Capture the cell that displays the provided text and extract its (X, Y) central coordinate. 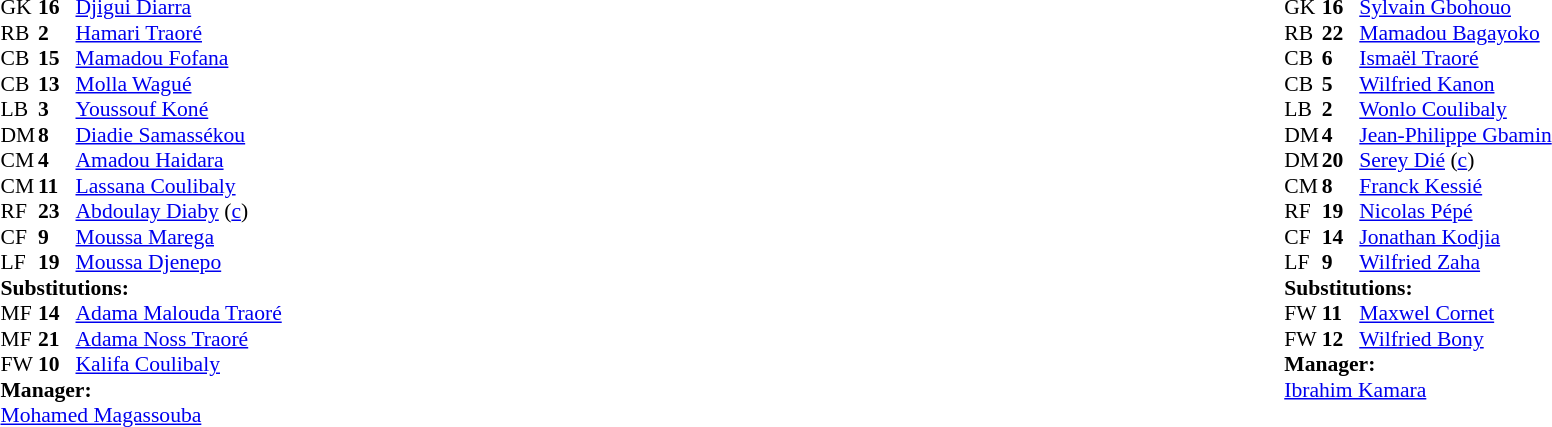
10 (57, 365)
15 (57, 59)
Wilfried Kanon (1455, 84)
Amadou Haidara (179, 161)
Ismaël Traoré (1455, 59)
Mamadou Fofana (179, 59)
Maxwel Cornet (1455, 313)
Adama Noss Traoré (179, 339)
Jean-Philippe Gbamin (1455, 135)
Wonlo Coulibaly (1455, 109)
Lassana Coulibaly (179, 186)
Moussa Djenepo (179, 263)
20 (1341, 161)
Nicolas Pépé (1455, 211)
Moussa Marega (179, 237)
Molla Wagué (179, 84)
12 (1341, 339)
23 (57, 211)
22 (1341, 33)
Diadie Samassékou (179, 135)
Wilfried Zaha (1455, 263)
Franck Kessié (1455, 186)
21 (57, 339)
6 (1341, 59)
Mamadou Bagayoko (1455, 33)
Kalifa Coulibaly (179, 365)
3 (57, 109)
Jonathan Kodjia (1455, 237)
5 (1341, 84)
Wilfried Bony (1455, 339)
Ibrahim Kamara (1418, 390)
Adama Malouda Traoré (179, 313)
13 (57, 84)
Hamari Traoré (179, 33)
Abdoulay Diaby (c) (179, 211)
Serey Dié (c) (1455, 161)
Youssouf Koné (179, 109)
